Determine the (X, Y) coordinate at the center of the cell enclosing the given text.  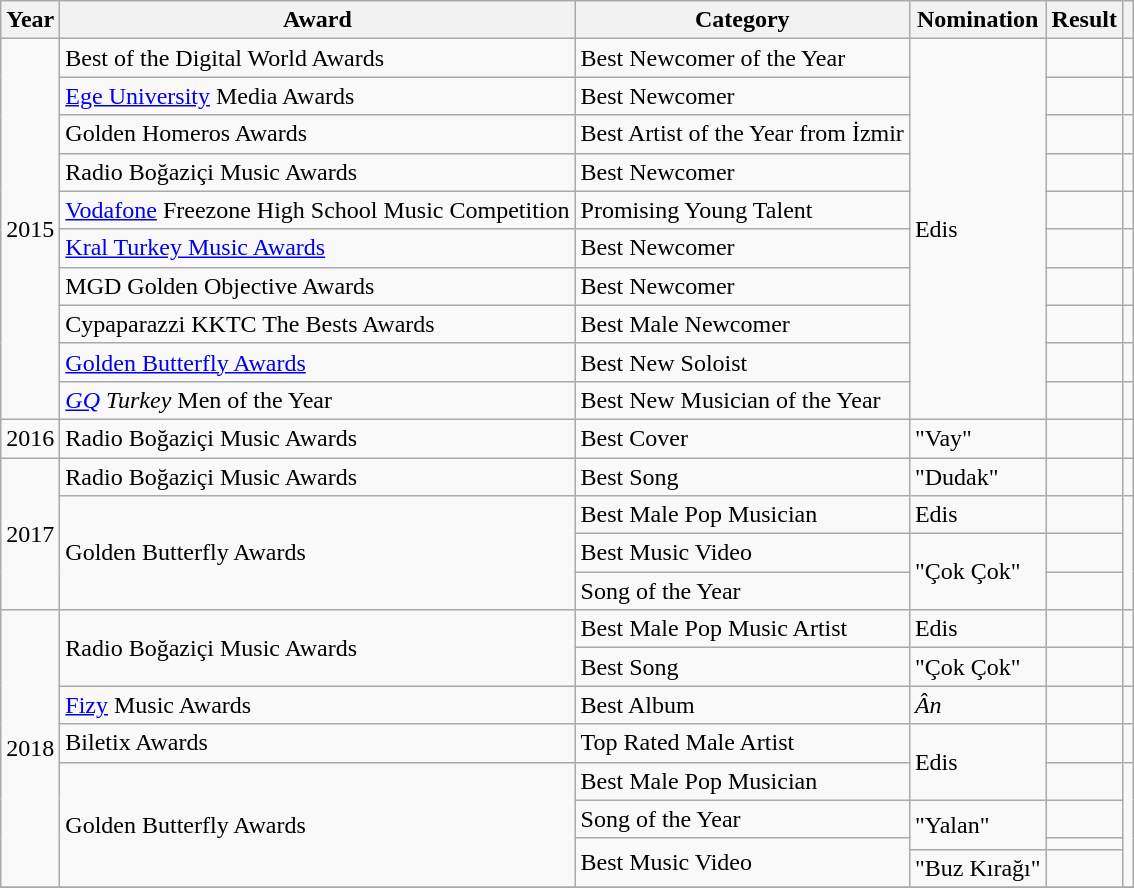
Best New Musician of the Year (742, 400)
Top Rated Male Artist (742, 743)
Best Cover (742, 438)
Best New Soloist (742, 362)
Cypaparazzi KKTC The Bests Awards (318, 324)
Year (30, 20)
2018 (30, 749)
Golden Homeros Awards (318, 134)
Vodafone Freezone High School Music Competition (318, 210)
Best Artist of the Year from İzmir (742, 134)
Category (742, 20)
Award (318, 20)
Best Male Newcomer (742, 324)
Kral Turkey Music Awards (318, 248)
Best Male Pop Music Artist (742, 629)
Nomination (978, 20)
Ân (978, 705)
"Yalan" (978, 824)
2017 (30, 534)
"Buz Kırağı" (978, 868)
Best Album (742, 705)
2016 (30, 438)
Fizy Music Awards (318, 705)
Ege University Media Awards (318, 96)
"Dudak" (978, 477)
Biletix Awards (318, 743)
Result (1084, 20)
Promising Young Talent (742, 210)
Best Newcomer of the Year (742, 58)
GQ Turkey Men of the Year (318, 400)
Best of the Digital World Awards (318, 58)
"Vay" (978, 438)
MGD Golden Objective Awards (318, 286)
2015 (30, 230)
